Capture the cell that displays the provided text and extract its (x, y) central coordinate. 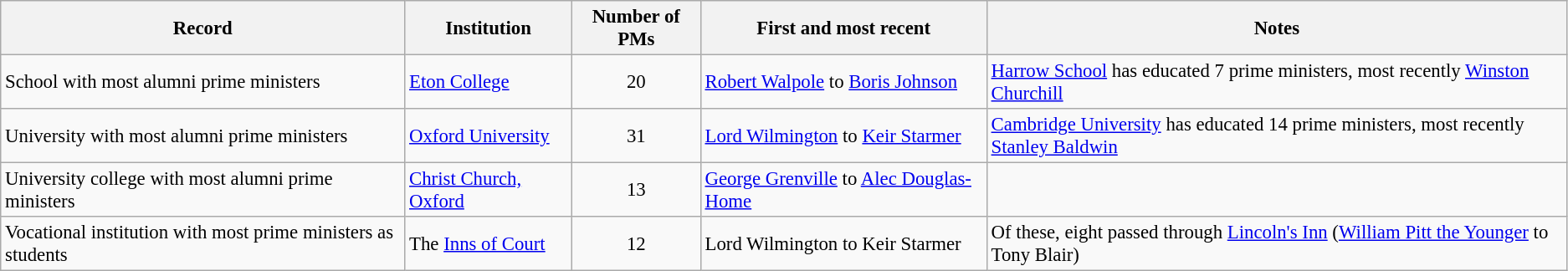
Cambridge University has educated 14 prime ministers, most recently Stanley Baldwin (1277, 135)
George Grenville to Alec Douglas-Home (843, 191)
Institution (489, 28)
School with most alumni prime ministers (202, 82)
Number of PMs (636, 28)
Of these, eight passed through Lincoln's Inn (William Pitt the Younger to Tony Blair) (1277, 244)
20 (636, 82)
Record (202, 28)
University college with most alumni prime ministers (202, 191)
12 (636, 244)
31 (636, 135)
First and most recent (843, 28)
The Inns of Court (489, 244)
Oxford University (489, 135)
Eton College (489, 82)
University with most alumni prime ministers (202, 135)
Harrow School has educated 7 prime ministers, most recently Winston Churchill (1277, 82)
Notes (1277, 28)
13 (636, 191)
Vocational institution with most prime ministers as students (202, 244)
Robert Walpole to Boris Johnson (843, 82)
Christ Church, Oxford (489, 191)
